Scan for the cell matching the given text and deliver its (X, Y) coordinate at center. 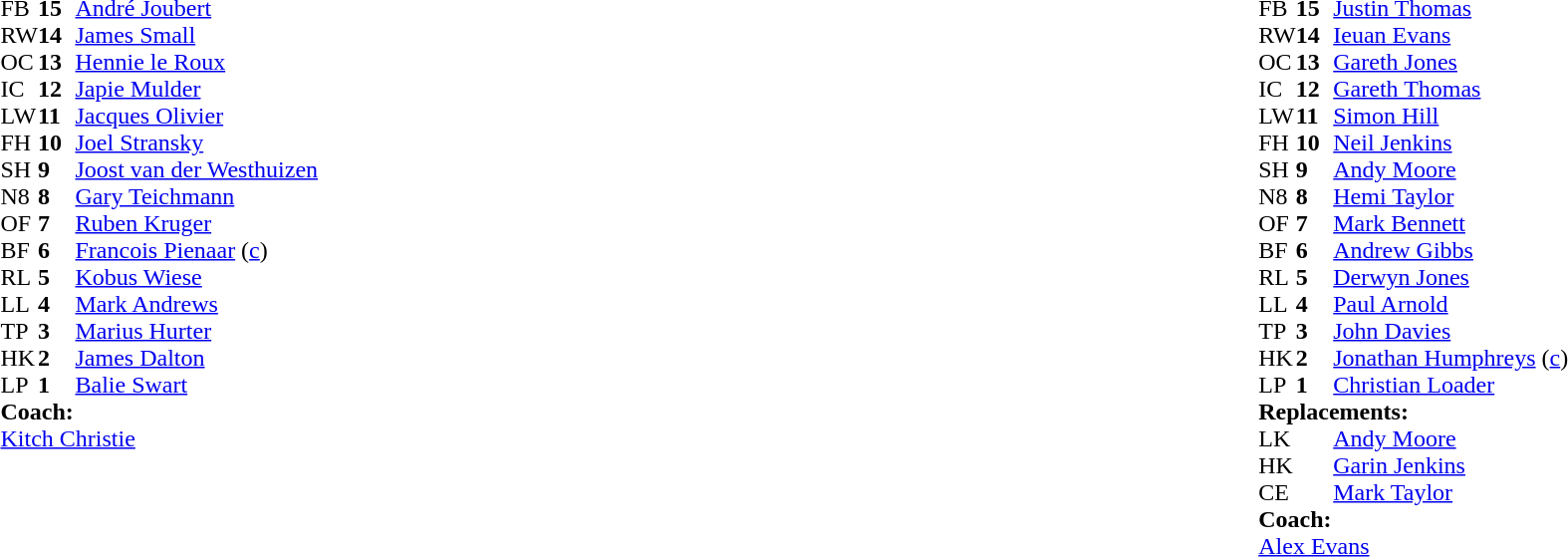
Mark Andrews (197, 305)
Garin Jenkins (1450, 466)
Joost van der Westhuizen (197, 169)
Kitch Christie (159, 438)
Ruben Kruger (197, 223)
Mark Taylor (1450, 492)
Kobus Wiese (197, 277)
Gareth Thomas (1450, 90)
Marius Hurter (197, 331)
Mark Bennett (1450, 223)
Jacques Olivier (197, 116)
John Davies (1450, 331)
Gary Teichmann (197, 197)
Ieuan Evans (1450, 36)
Balie Swart (197, 385)
Andrew Gibbs (1450, 251)
Francois Pienaar (c) (197, 251)
Joel Stransky (197, 143)
LK (1277, 438)
Gareth Jones (1450, 62)
Simon Hill (1450, 116)
Hemi Taylor (1450, 197)
Derwyn Jones (1450, 277)
Japie Mulder (197, 90)
Hennie le Roux (197, 62)
Neil Jenkins (1450, 143)
Paul Arnold (1450, 305)
James Small (197, 36)
Replacements: (1413, 413)
CE (1277, 492)
James Dalton (197, 359)
Christian Loader (1450, 385)
Jonathan Humphreys (c) (1450, 359)
